Output the [X, Y] coordinate of the center of the cell containing the given text.  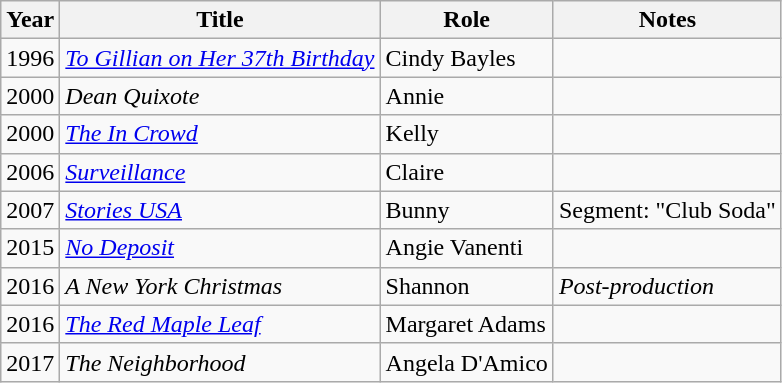
2015 [30, 248]
To Gillian on Her 37th Birthday [220, 58]
Notes [667, 20]
2007 [30, 210]
2017 [30, 362]
Margaret Adams [466, 324]
Claire [466, 172]
No Deposit [220, 248]
Annie [466, 96]
Post-production [667, 286]
2006 [30, 172]
Bunny [466, 210]
Shannon [466, 286]
Year [30, 20]
The Red Maple Leaf [220, 324]
Dean Quixote [220, 96]
Title [220, 20]
Kelly [466, 134]
The In Crowd [220, 134]
Surveillance [220, 172]
Role [466, 20]
The Neighborhood [220, 362]
Angie Vanenti [466, 248]
Stories USA [220, 210]
A New York Christmas [220, 286]
Segment: "Club Soda" [667, 210]
1996 [30, 58]
Angela D'Amico [466, 362]
Cindy Bayles [466, 58]
